Identify which cell holds the provided text, then report its (X, Y) central coordinate. 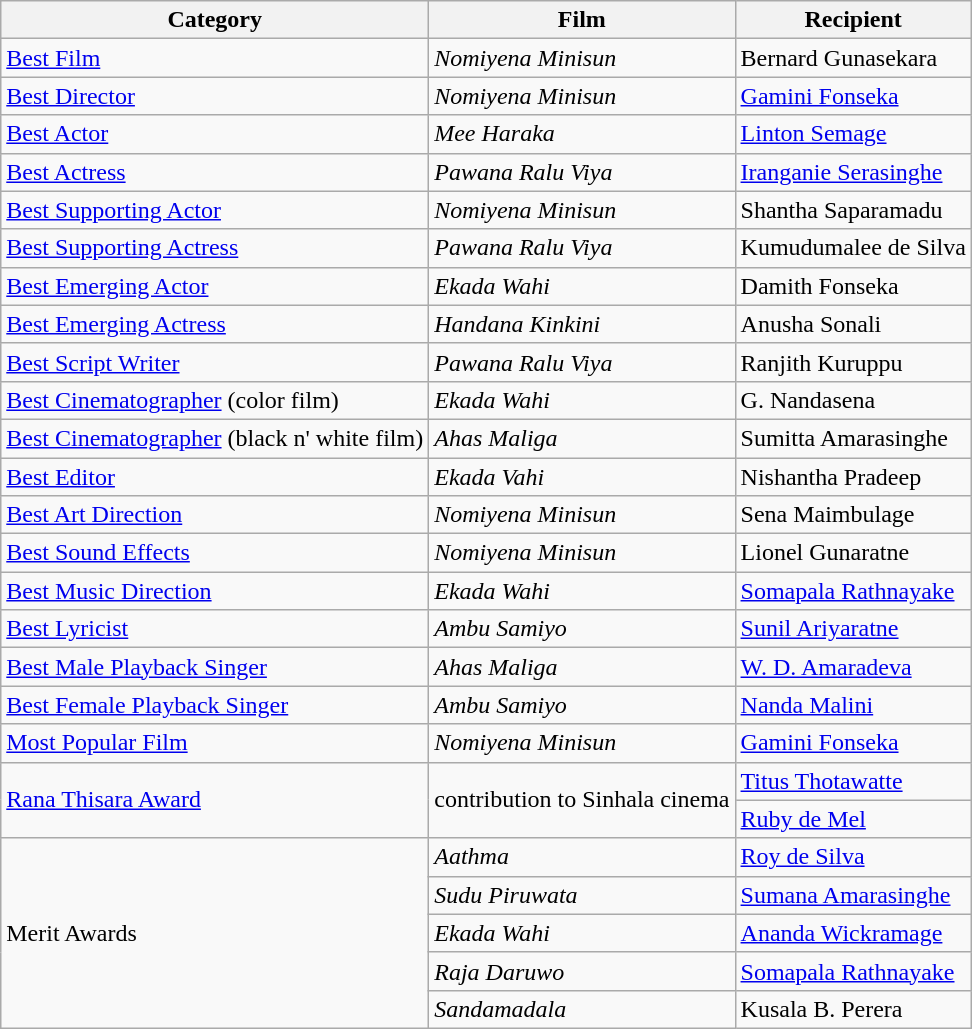
Kumudumalee de Silva (853, 248)
Sandamadala (582, 1009)
Best Supporting Actress (215, 248)
Best Emerging Actress (215, 324)
Linton Semage (853, 134)
Nishantha Pradeep (853, 477)
Category (215, 20)
Best Lyricist (215, 629)
G. Nandasena (853, 400)
Damith Fonseka (853, 286)
Best Director (215, 96)
Merit Awards (215, 933)
Sumitta Amarasinghe (853, 438)
Best Male Playback Singer (215, 667)
Ruby de Mel (853, 819)
Best Actress (215, 172)
Best Music Direction (215, 591)
Best Cinematographer (black n' white film) (215, 438)
contribution to Sinhala cinema (582, 800)
Most Popular Film (215, 743)
Sumana Amarasinghe (853, 895)
Best Actor (215, 134)
Best Editor (215, 477)
Kusala B. Perera (853, 1009)
Rana Thisara Award (215, 800)
Nanda Malini (853, 705)
Recipient (853, 20)
Lionel Gunaratne (853, 553)
Film (582, 20)
Best Sound Effects (215, 553)
Sunil Ariyaratne (853, 629)
Sudu Piruwata (582, 895)
Bernard Gunasekara (853, 58)
W. D. Amaradeva (853, 667)
Anusha Sonali (853, 324)
Titus Thotawatte (853, 781)
Best Female Playback Singer (215, 705)
Ananda Wickramage (853, 933)
Aathma (582, 857)
Best Script Writer (215, 362)
Best Emerging Actor (215, 286)
Best Film (215, 58)
Ranjith Kuruppu (853, 362)
Roy de Silva (853, 857)
Best Supporting Actor (215, 210)
Best Art Direction (215, 515)
Shantha Saparamadu (853, 210)
Ekada Vahi (582, 477)
Handana Kinkini (582, 324)
Mee Haraka (582, 134)
Sena Maimbulage (853, 515)
Raja Daruwo (582, 971)
Best Cinematographer (color film) (215, 400)
Iranganie Serasinghe (853, 172)
